Return the [x, y] coordinate for the center point of the cell that contains the specified text.  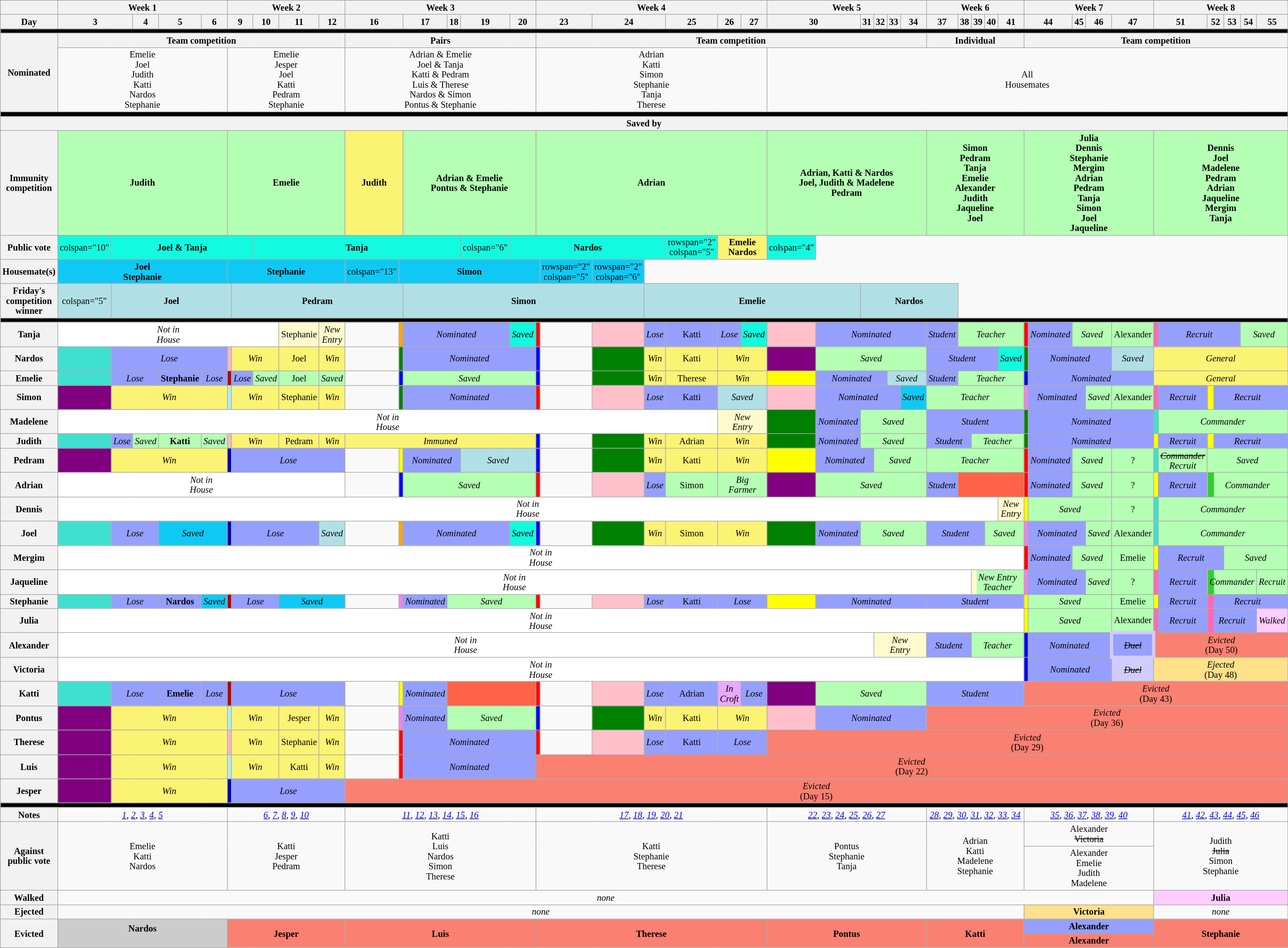
Jaqueline [29, 582]
CommanderRecruit [1182, 460]
51 [1181, 21]
PontusStephanieTanja [847, 856]
Againstpublic vote [29, 856]
38 [964, 21]
11, 12, 13, 14, 15, 16 [440, 814]
5 [180, 21]
Week 2 [287, 7]
34 [913, 21]
18 [454, 21]
EmelieJesperJoelKattiPedramStephanie [287, 79]
Week 7 [1089, 7]
Madelene [29, 422]
KattiStephanieTherese [651, 856]
25 [692, 21]
Week 8 [1221, 7]
20 [523, 21]
11 [299, 21]
4 [146, 21]
Week 5 [847, 7]
40 [991, 21]
Notes [29, 814]
23 [564, 21]
37 [942, 21]
AdrianKattiMadeleneStephanie [975, 856]
33 [894, 21]
JudithJuliaSimonStephanie [1221, 856]
46 [1099, 21]
JoelStephanie [142, 271]
44 [1048, 21]
Week 1 [142, 7]
rowspan="2" colspan="6" [618, 271]
12 [332, 21]
EmelieJoelJudithKattiNardosStephanie [142, 79]
26 [729, 21]
Evicted(Day 15) [817, 790]
41 [1011, 21]
colspan="5" [84, 301]
54 [1248, 21]
Saved by [644, 123]
Evicted(Day 36) [1107, 717]
AlexanderVictoria [1089, 834]
Individual [975, 40]
Friday's competitionwinner [29, 301]
17, 18, 19, 20, 21 [651, 814]
BigFarmer [742, 484]
EmelieNardos [742, 247]
39 [978, 21]
30 [814, 21]
16 [374, 21]
19 [485, 21]
Evicted(Day 22) [912, 766]
colspan="10" [84, 247]
Dennis [29, 509]
Housemate(s) [29, 271]
9 [240, 21]
Week 3 [440, 7]
colspan="13" [372, 271]
Week 6 [975, 7]
colspan="4" [792, 247]
DennisJoelMadelenePedramAdrianJaquelineMergimTanja [1221, 182]
SimonPedramTanjaEmelieAlexanderJudithJaquelineJoel [975, 182]
Adrian, Katti & NardosJoel, Judith & MadelenePedram [847, 182]
Adrian & EmeliePontus & Stephanie [469, 182]
27 [754, 21]
3 [95, 21]
Evicted(Day 29) [1028, 742]
colspan="6" [485, 247]
Week 4 [651, 7]
31 [867, 21]
47 [1133, 21]
AllHousemates [1028, 79]
17 [425, 21]
AdrianKattiSimonStephanieTanjaTherese [651, 79]
Day [29, 21]
Immunitycompetition [29, 182]
Joel & Tanja [183, 247]
6 [214, 21]
Evicted(Day 43) [1156, 693]
Mergim [29, 557]
In Croft [729, 693]
Pairs [440, 40]
1, 2, 3, 4, 5 [142, 814]
45 [1079, 21]
Ejected [29, 912]
53 [1232, 21]
KattiLuisNardosSimonTherese [440, 856]
35, 36, 37, 38, 39, 40 [1089, 814]
55 [1272, 21]
32 [880, 21]
New EntryTeacher [997, 582]
JuliaDennisStephanieMergimAdrianPedramTanjaSimonJoelJaqueline [1089, 182]
28, 29, 30, 31, 32, 33, 34 [975, 814]
Immuned [440, 441]
Adrian & EmelieJoel & TanjaKatti & PedramLuis & ThereseNardos & SimonPontus & Stephanie [440, 79]
Public vote [29, 247]
Ejected(Day 48) [1221, 669]
Evicted [29, 933]
6, 7, 8, 9, 10 [287, 814]
AlexanderEmelieJudithMadelene [1089, 868]
41, 42, 43, 44, 45, 46 [1221, 814]
24 [629, 21]
52 [1215, 21]
10 [266, 21]
Evicted(Day 50) [1221, 644]
EmelieKattiNardos [142, 856]
KattiJesperPedram [287, 856]
22, 23, 24, 25, 26, 27 [847, 814]
